Determine the (X, Y) coordinate at the center of the cell enclosing the given text.  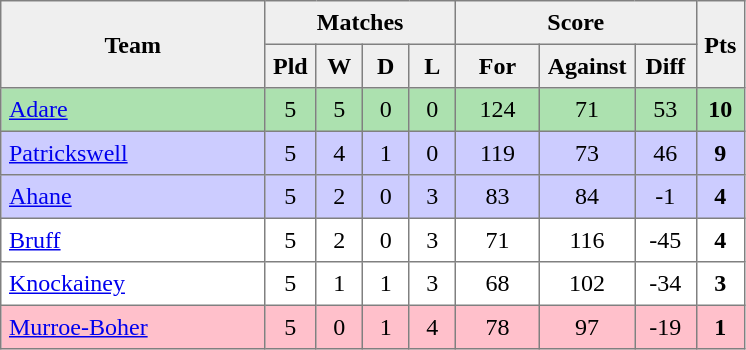
L (432, 66)
Knockainey (133, 284)
119 (497, 153)
Score (576, 23)
73 (586, 153)
D (385, 66)
83 (497, 197)
Patrickswell (133, 153)
46 (666, 153)
Matches (360, 23)
Against (586, 66)
Diff (666, 66)
Pld (290, 66)
53 (666, 110)
Ahane (133, 197)
Murroe-Boher (133, 327)
-34 (666, 284)
-19 (666, 327)
Adare (133, 110)
124 (497, 110)
For (497, 66)
Team (133, 44)
78 (497, 327)
68 (497, 284)
W (339, 66)
-1 (666, 197)
-45 (666, 240)
Pts (720, 44)
116 (586, 240)
102 (586, 284)
10 (720, 110)
97 (586, 327)
84 (586, 197)
9 (720, 153)
Bruff (133, 240)
